Search for the cell housing the specified text and yield its (x, y) center coordinate. 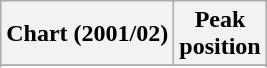
Peakposition (220, 34)
Chart (2001/02) (88, 34)
